Provide the (x, y) coordinate of the cell's center where the given text is located.  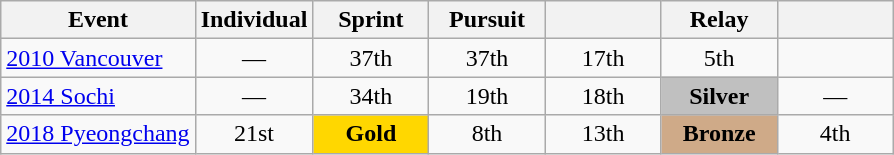
Event (98, 20)
21st (254, 134)
Silver (719, 96)
Bronze (719, 134)
2018 Pyeongchang (98, 134)
Relay (719, 20)
2010 Vancouver (98, 58)
Gold (371, 134)
Individual (254, 20)
18th (603, 96)
2014 Sochi (98, 96)
4th (835, 134)
13th (603, 134)
17th (603, 58)
19th (487, 96)
Pursuit (487, 20)
34th (371, 96)
5th (719, 58)
Sprint (371, 20)
8th (487, 134)
